Locate the cell with the specified text and output its (x, y) center coordinate. 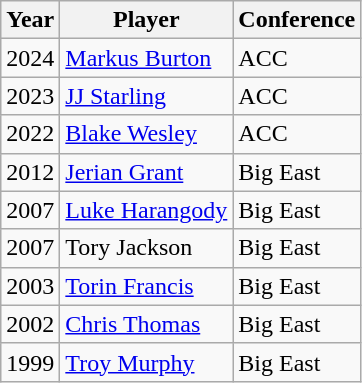
2003 (30, 286)
Player (146, 20)
2022 (30, 134)
Jerian Grant (146, 172)
2024 (30, 58)
Markus Burton (146, 58)
Luke Harangody (146, 210)
JJ Starling (146, 96)
Troy Murphy (146, 362)
Chris Thomas (146, 324)
2012 (30, 172)
1999 (30, 362)
Torin Francis (146, 286)
Blake Wesley (146, 134)
Year (30, 20)
2023 (30, 96)
Conference (297, 20)
2002 (30, 324)
Tory Jackson (146, 248)
